Locate the cell with the specified text and output its [x, y] center coordinate. 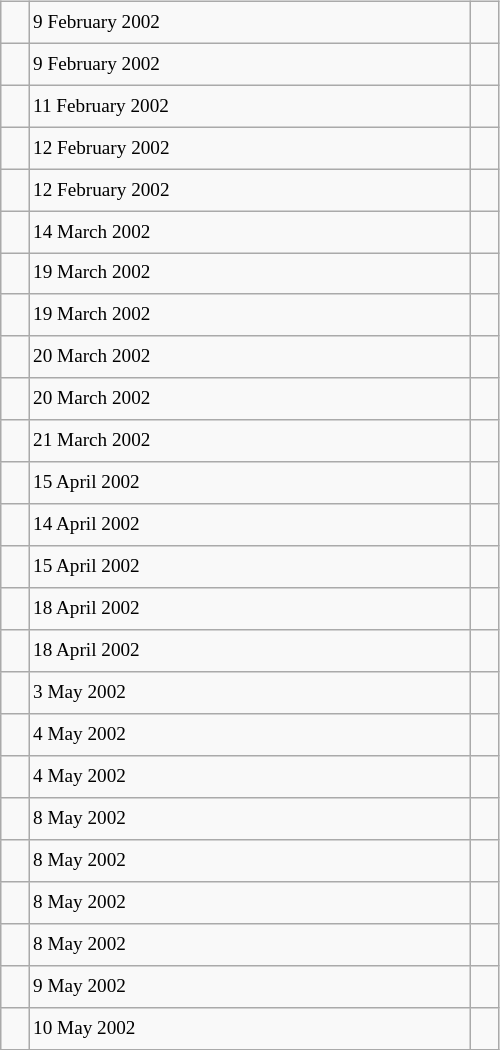
10 May 2002 [249, 1028]
21 March 2002 [249, 441]
14 April 2002 [249, 525]
9 May 2002 [249, 986]
11 February 2002 [249, 106]
14 March 2002 [249, 232]
3 May 2002 [249, 693]
